Determine the (x, y) coordinate at the center of the cell enclosing the given text.  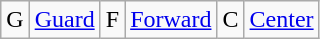
C (230, 20)
Center (282, 20)
F (112, 20)
G (15, 20)
Forward (171, 20)
Guard (64, 20)
